Scan for the cell matching the given text and deliver its (x, y) coordinate at center. 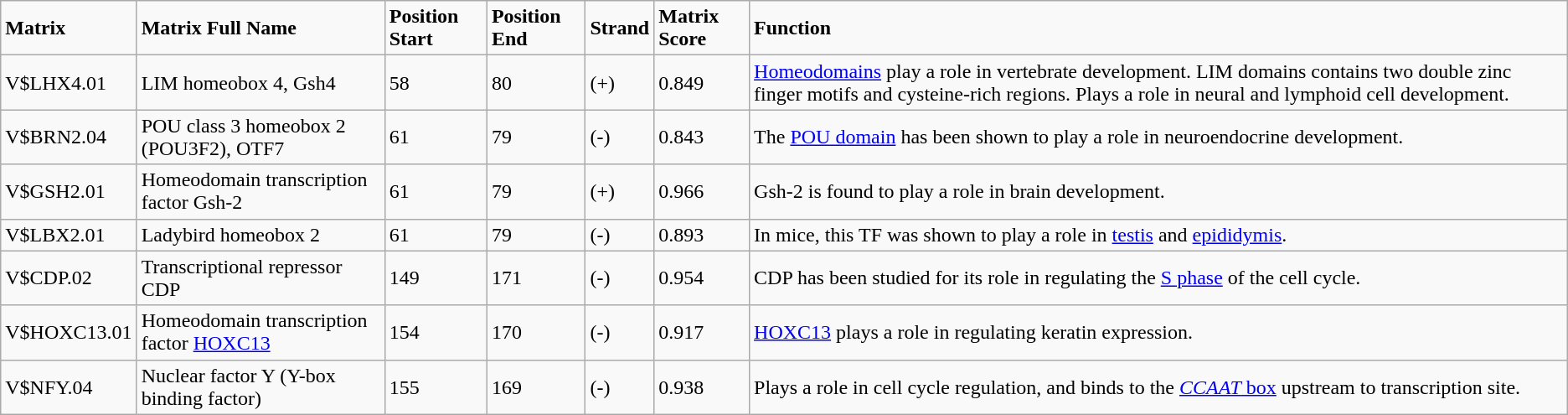
V$LHX4.01 (69, 82)
0.849 (702, 82)
HOXC13 plays a role in regulating keratin expression. (1159, 332)
CDP has been studied for its role in regulating the S phase of the cell cycle. (1159, 278)
170 (536, 332)
Position Start (436, 29)
169 (536, 387)
0.954 (702, 278)
Strand (620, 29)
LIM homeobox 4, Gsh4 (260, 82)
Position End (536, 29)
171 (536, 278)
58 (436, 82)
0.843 (702, 137)
0.966 (702, 191)
80 (536, 82)
155 (436, 387)
The POU domain has been shown to play a role in neuroendocrine development. (1159, 137)
POU class 3 homeobox 2 (POU3F2), OTF7 (260, 137)
0.893 (702, 235)
V$NFY.04 (69, 387)
V$CDP.02 (69, 278)
V$BRN2.04 (69, 137)
Matrix Score (702, 29)
0.938 (702, 387)
In mice, this TF was shown to play a role in testis and epididymis. (1159, 235)
V$HOXC13.01 (69, 332)
Homeodomain transcription factor HOXC13 (260, 332)
Plays a role in cell cycle regulation, and binds to the CCAAT box upstream to transcription site. (1159, 387)
0.917 (702, 332)
Matrix Full Name (260, 29)
Homeodomain transcription factor Gsh-2 (260, 191)
Ladybird homeobox 2 (260, 235)
154 (436, 332)
V$LBX2.01 (69, 235)
Nuclear factor Y (Y-box binding factor) (260, 387)
Function (1159, 29)
Transcriptional repressor CDP (260, 278)
V$GSH2.01 (69, 191)
149 (436, 278)
Matrix (69, 29)
Gsh-2 is found to play a role in brain development. (1159, 191)
